Pinpoint the cell where the given text exists, returning its [x, y] midpoint coordinate. 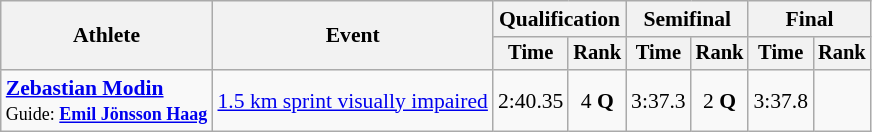
Zebastian ModinGuide: Emil Jönsson Haag [107, 100]
Athlete [107, 36]
Final [809, 19]
3:37.8 [780, 100]
3:37.3 [658, 100]
4 Q [597, 100]
2:40.35 [530, 100]
Event [352, 36]
2 Q [720, 100]
1.5 km sprint visually impaired [352, 100]
Qualification [560, 19]
Semifinal [687, 19]
